Determine the [x, y] coordinate at the center of the cell enclosing the given text.  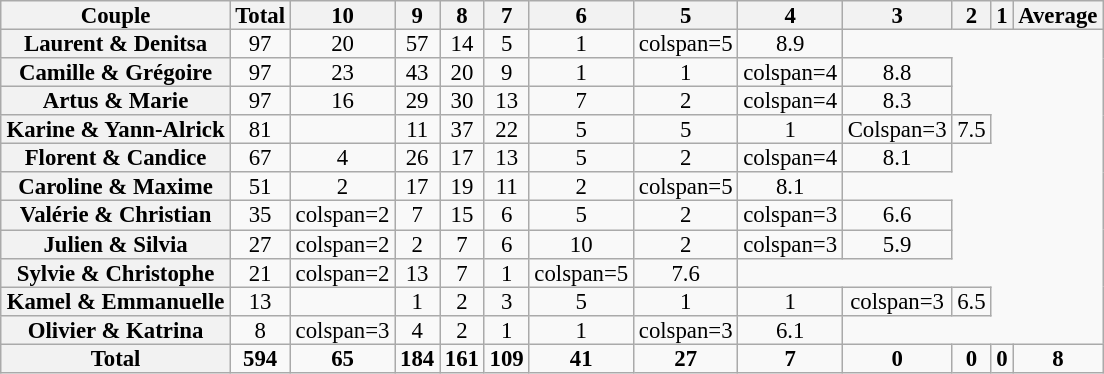
81 [260, 130]
Artus & Marie [116, 102]
7.5 [972, 130]
5.9 [897, 244]
23 [342, 72]
8.8 [897, 72]
Laurent & Denitsa [116, 44]
161 [462, 358]
30 [462, 102]
7.6 [685, 272]
6.1 [790, 330]
26 [418, 158]
21 [260, 272]
6.6 [897, 216]
29 [418, 102]
43 [418, 72]
Couple [116, 16]
22 [506, 130]
41 [581, 358]
19 [462, 186]
67 [260, 158]
Olivier & Katrina [116, 330]
594 [260, 358]
65 [342, 358]
16 [342, 102]
37 [462, 130]
Valérie & Christian [116, 216]
Florent & Candice [116, 158]
57 [418, 44]
15 [462, 216]
8.9 [790, 44]
35 [260, 216]
Camille & Grégoire [116, 72]
51 [260, 186]
8.3 [897, 102]
Sylvie & Christophe [116, 272]
Caroline & Maxime [116, 186]
14 [462, 44]
6.5 [972, 302]
109 [506, 358]
Kamel & Emmanuelle [116, 302]
Karine & Yann-Alrick [116, 130]
Colspan=3 [897, 130]
Average [1058, 16]
184 [418, 358]
Julien & Silvia [116, 244]
